Return the [x, y] coordinate for the center point of the cell that contains the specified text.  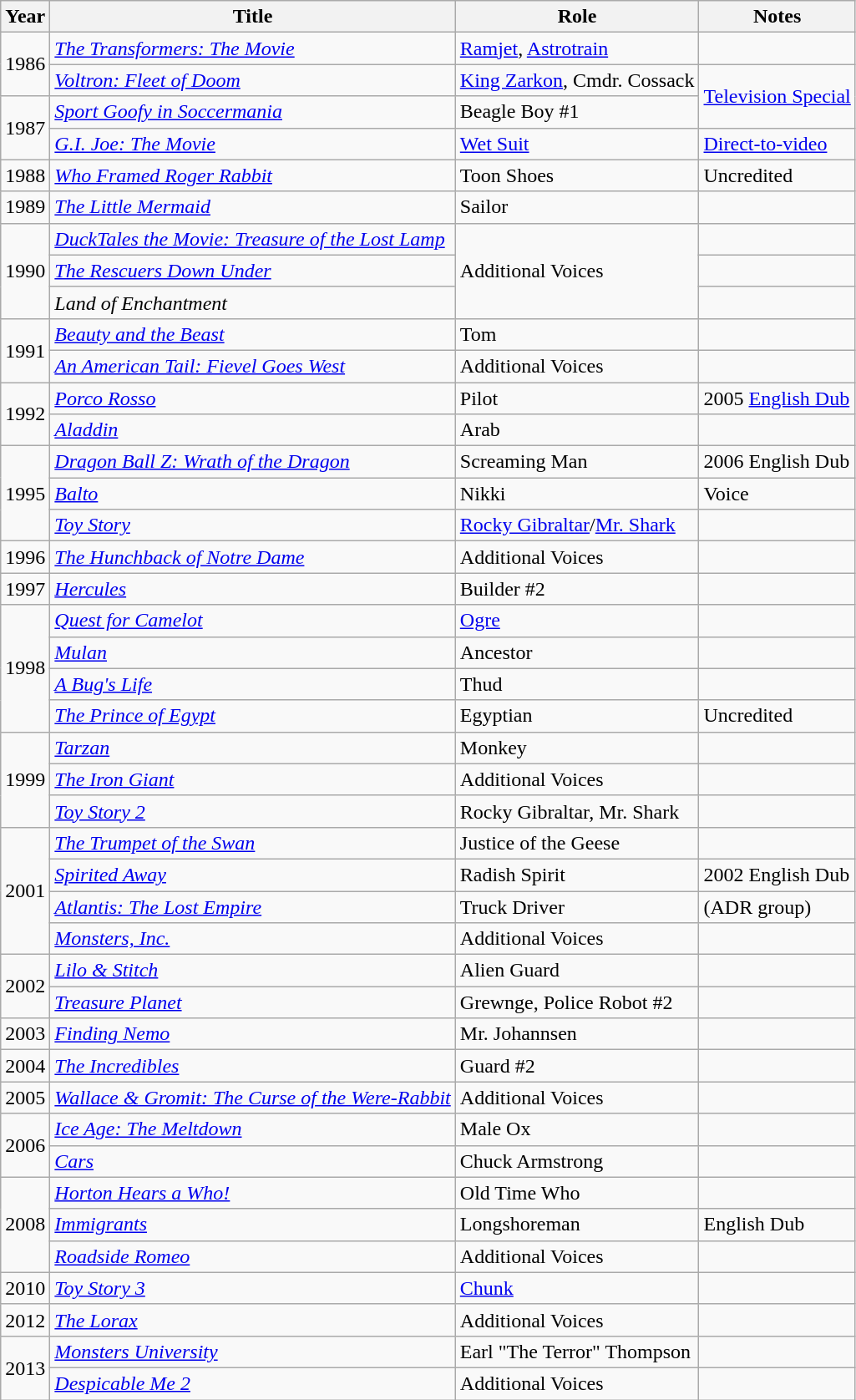
Cars [252, 1161]
Quest for Camelot [252, 621]
2002 English Dub [777, 875]
Immigrants [252, 1225]
Tarzan [252, 748]
Mr. Johannsen [577, 1034]
Lilo & Stitch [252, 971]
Sport Goofy in Soccermania [252, 112]
Thud [577, 684]
1986 [25, 64]
2006 English Dub [777, 462]
A Bug's Life [252, 684]
Toy Story 2 [252, 811]
Spirited Away [252, 875]
The Prince of Egypt [252, 716]
(ADR group) [777, 906]
Monsters University [252, 1352]
Horton Hears a Who! [252, 1193]
2005 English Dub [777, 398]
Aladdin [252, 430]
Screaming Man [577, 462]
1999 [25, 779]
Roadside Romeo [252, 1256]
Toon Shoes [577, 175]
Voltron: Fleet of Doom [252, 80]
1995 [25, 494]
Finding Nemo [252, 1034]
Rocky Gibraltar/Mr. Shark [577, 525]
Dragon Ball Z: Wrath of the Dragon [252, 462]
The Iron Giant [252, 779]
Mulan [252, 652]
Treasure Planet [252, 1002]
2006 [25, 1145]
Voice [777, 494]
Rocky Gibraltar, Mr. Shark [577, 811]
1992 [25, 414]
Land of Enchantment [252, 302]
Porco Rosso [252, 398]
Year [25, 17]
Sailor [577, 207]
The Trumpet of the Swan [252, 843]
Beagle Boy #1 [577, 112]
The Little Mermaid [252, 207]
The Rescuers Down Under [252, 271]
Role [577, 17]
2003 [25, 1034]
Ice Age: The Meltdown [252, 1129]
Atlantis: The Lost Empire [252, 906]
An American Tail: Fievel Goes West [252, 366]
Grewnge, Police Robot #2 [577, 1002]
English Dub [777, 1225]
Tom [577, 334]
1990 [25, 271]
Egyptian [577, 716]
1987 [25, 128]
Earl "The Terror" Thompson [577, 1352]
The Transformers: The Movie [252, 48]
1988 [25, 175]
Hercules [252, 589]
The Incredibles [252, 1066]
Chunk [577, 1288]
2008 [25, 1225]
2004 [25, 1066]
Arab [577, 430]
Monsters, Inc. [252, 939]
Alien Guard [577, 971]
1991 [25, 350]
1996 [25, 557]
Wallace & Gromit: The Curse of the Were-Rabbit [252, 1098]
Monkey [577, 748]
Toy Story 3 [252, 1288]
Guard #2 [577, 1066]
Despicable Me 2 [252, 1383]
2002 [25, 987]
Wet Suit [577, 144]
Balto [252, 494]
Pilot [577, 398]
2001 [25, 890]
G.I. Joe: The Movie [252, 144]
2005 [25, 1098]
Ramjet, Astrotrain [577, 48]
DuckTales the Movie: Treasure of the Lost Lamp [252, 239]
Toy Story [252, 525]
Who Framed Roger Rabbit [252, 175]
2013 [25, 1367]
Radish Spirit [577, 875]
Chuck Armstrong [577, 1161]
Notes [777, 17]
2012 [25, 1320]
The Lorax [252, 1320]
Nikki [577, 494]
1998 [25, 668]
Male Ox [577, 1129]
1997 [25, 589]
Justice of the Geese [577, 843]
1989 [25, 207]
2010 [25, 1288]
Title [252, 17]
King Zarkon, Cmdr. Cossack [577, 80]
The Hunchback of Notre Dame [252, 557]
Longshoreman [577, 1225]
Ogre [577, 621]
Beauty and the Beast [252, 334]
Truck Driver [577, 906]
Television Special [777, 96]
Builder #2 [577, 589]
Direct-to-video [777, 144]
Ancestor [577, 652]
Old Time Who [577, 1193]
